Return the [X, Y] coordinate for the center point of the cell that contains the specified text.  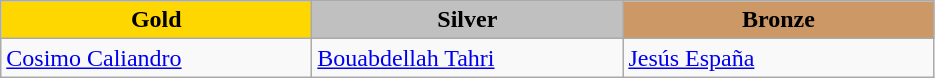
Cosimo Caliandro [156, 58]
Jesús España [778, 58]
Silver [468, 20]
Bouabdellah Tahri [468, 58]
Bronze [778, 20]
Gold [156, 20]
